For the text-containing cell, return its midpoint in [X, Y] coordinate format. 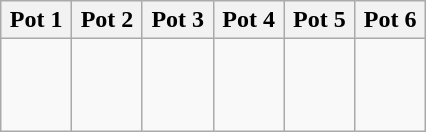
Pot 4 [248, 20]
Pot 1 [36, 20]
Pot 6 [390, 20]
Pot 2 [108, 20]
Pot 3 [178, 20]
Pot 5 [320, 20]
